Pinpoint the cell where the given text exists, returning its [X, Y] midpoint coordinate. 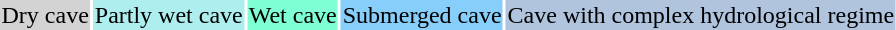
Submerged cave [422, 15]
Partly wet cave [168, 15]
Cave with complex hydrological regime [701, 15]
Wet cave [292, 15]
Dry cave [45, 15]
